Provide the [X, Y] coordinate of the cell's center where the given text is located.  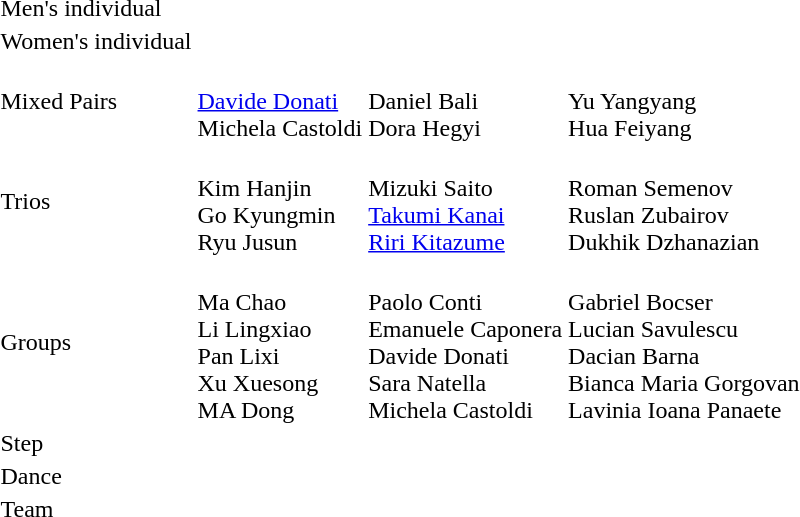
Kim HanjinGo KyungminRyu Jusun [280, 202]
Mizuki SaitoTakumi KanaiRiri Kitazume [466, 202]
Paolo ContiEmanuele CaponeraDavide DonatiSara NatellaMichela Castoldi [466, 342]
Daniel BaliDora Hegyi [466, 101]
Davide DonatiMichela Castoldi [280, 101]
Ma ChaoLi LingxiaoPan LixiXu XuesongMA Dong [280, 342]
